Detect which cell encompasses the target text, then output its [X, Y] center coordinate. 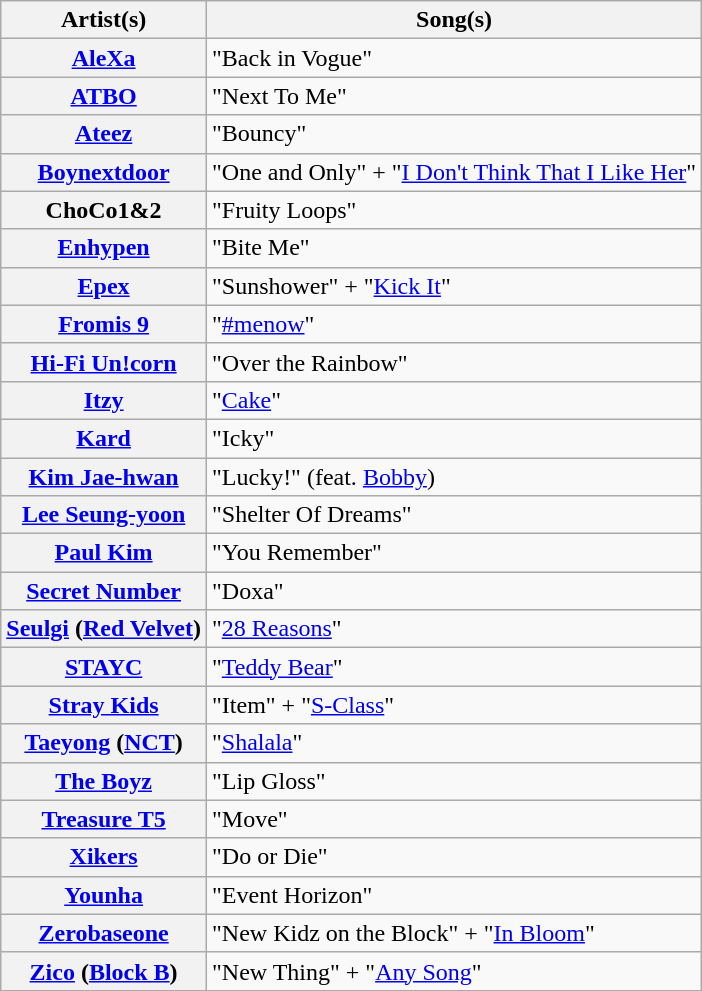
"Shelter Of Dreams" [454, 515]
Kard [104, 438]
"Item" + "S-Class" [454, 705]
Stray Kids [104, 705]
"Bite Me" [454, 248]
Boynextdoor [104, 172]
"Event Horizon" [454, 895]
"Sunshower" + "Kick It" [454, 286]
"New Kidz on the Block" + "In Bloom" [454, 933]
AleXa [104, 58]
Itzy [104, 400]
Song(s) [454, 20]
"Move" [454, 819]
"New Thing" + "Any Song" [454, 971]
Enhypen [104, 248]
"Cake" [454, 400]
"Lucky!" (feat. Bobby) [454, 477]
Zico (Block B) [104, 971]
The Boyz [104, 781]
"You Remember" [454, 553]
Xikers [104, 857]
Treasure T5 [104, 819]
"#menow" [454, 324]
"Teddy Bear" [454, 667]
"Back in Vogue" [454, 58]
"One and Only" + "I Don't Think That I Like Her" [454, 172]
ATBO [104, 96]
Ateez [104, 134]
"Bouncy" [454, 134]
Epex [104, 286]
Fromis 9 [104, 324]
Artist(s) [104, 20]
STAYC [104, 667]
"Do or Die" [454, 857]
"Doxa" [454, 591]
Taeyong (NCT) [104, 743]
"Fruity Loops" [454, 210]
Zerobaseone [104, 933]
Younha [104, 895]
Paul Kim [104, 553]
Hi-Fi Un!corn [104, 362]
"Shalala" [454, 743]
Secret Number [104, 591]
"Icky" [454, 438]
"Over the Rainbow" [454, 362]
ChoCo1&2 [104, 210]
"Next To Me" [454, 96]
Lee Seung-yoon [104, 515]
"28 Reasons" [454, 629]
"Lip Gloss" [454, 781]
Seulgi (Red Velvet) [104, 629]
Kim Jae-hwan [104, 477]
